Return (x, y) of the center of cell containing provided text 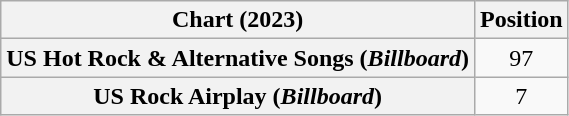
7 (521, 96)
Position (521, 20)
97 (521, 58)
US Rock Airplay (Billboard) (238, 96)
Chart (2023) (238, 20)
US Hot Rock & Alternative Songs (Billboard) (238, 58)
